Capture the cell that displays the provided text and extract its [x, y] central coordinate. 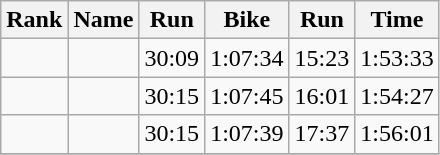
1:54:27 [397, 96]
30:09 [172, 58]
17:37 [322, 134]
1:07:34 [247, 58]
Time [397, 20]
Bike [247, 20]
16:01 [322, 96]
Name [104, 20]
Rank [34, 20]
15:23 [322, 58]
1:53:33 [397, 58]
1:07:39 [247, 134]
1:07:45 [247, 96]
1:56:01 [397, 134]
